Find where the given text appears and provide that cell's center as (X, Y) coordinate. 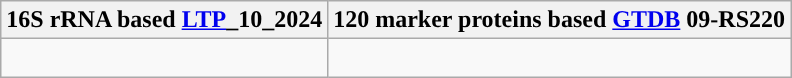
120 marker proteins based GTDB 09-RS220 (560, 20)
16S rRNA based LTP_10_2024 (164, 20)
